Provide the [X, Y] coordinate of the cell's center where the given text is located.  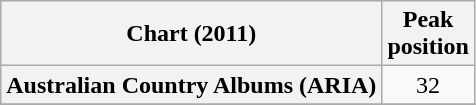
Chart (2011) [192, 34]
32 [428, 85]
Australian Country Albums (ARIA) [192, 85]
Peak position [428, 34]
